For the text-containing cell, return its midpoint in [X, Y] coordinate format. 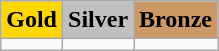
Gold [32, 20]
Bronze [176, 20]
Silver [98, 20]
